Determine the [X, Y] coordinate at the center of the cell enclosing the given text.  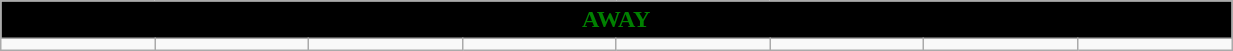
AWAY [616, 20]
